Output the (x, y) coordinate of the center of the cell containing the given text.  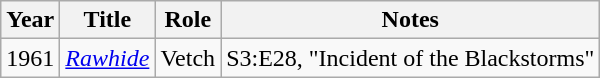
Title (108, 20)
Year (30, 20)
Notes (410, 20)
S3:E28, "Incident of the Blackstorms" (410, 58)
1961 (30, 58)
Rawhide (108, 58)
Role (188, 20)
Vetch (188, 58)
